Return the (x, y) coordinate for the center point of the cell that contains the specified text.  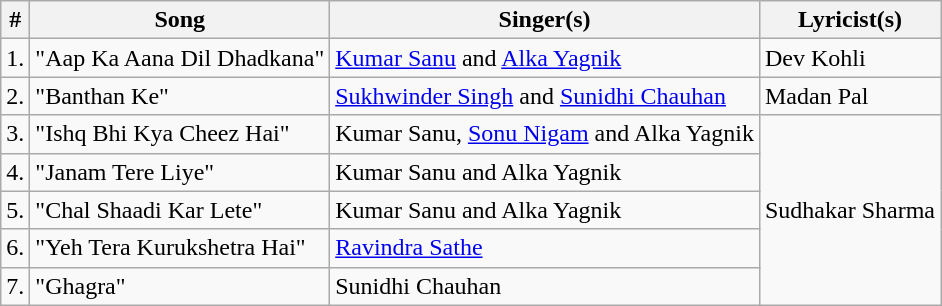
"Janam Tere Liye" (180, 172)
2. (16, 96)
Sukhwinder Singh and Sunidhi Chauhan (545, 96)
1. (16, 58)
Sunidhi Chauhan (545, 286)
Madan Pal (850, 96)
7. (16, 286)
5. (16, 210)
Singer(s) (545, 20)
# (16, 20)
"Chal Shaadi Kar Lete" (180, 210)
3. (16, 134)
"Ishq Bhi Kya Cheez Hai" (180, 134)
6. (16, 248)
4. (16, 172)
"Yeh Tera Kurukshetra Hai" (180, 248)
"Aap Ka Aana Dil Dhadkana" (180, 58)
"Banthan Ke" (180, 96)
"Ghagra" (180, 286)
Dev Kohli (850, 58)
Sudhakar Sharma (850, 210)
Kumar Sanu, Sonu Nigam and Alka Yagnik (545, 134)
Lyricist(s) (850, 20)
Ravindra Sathe (545, 248)
Song (180, 20)
